Identify which cell holds the provided text, then report its (x, y) central coordinate. 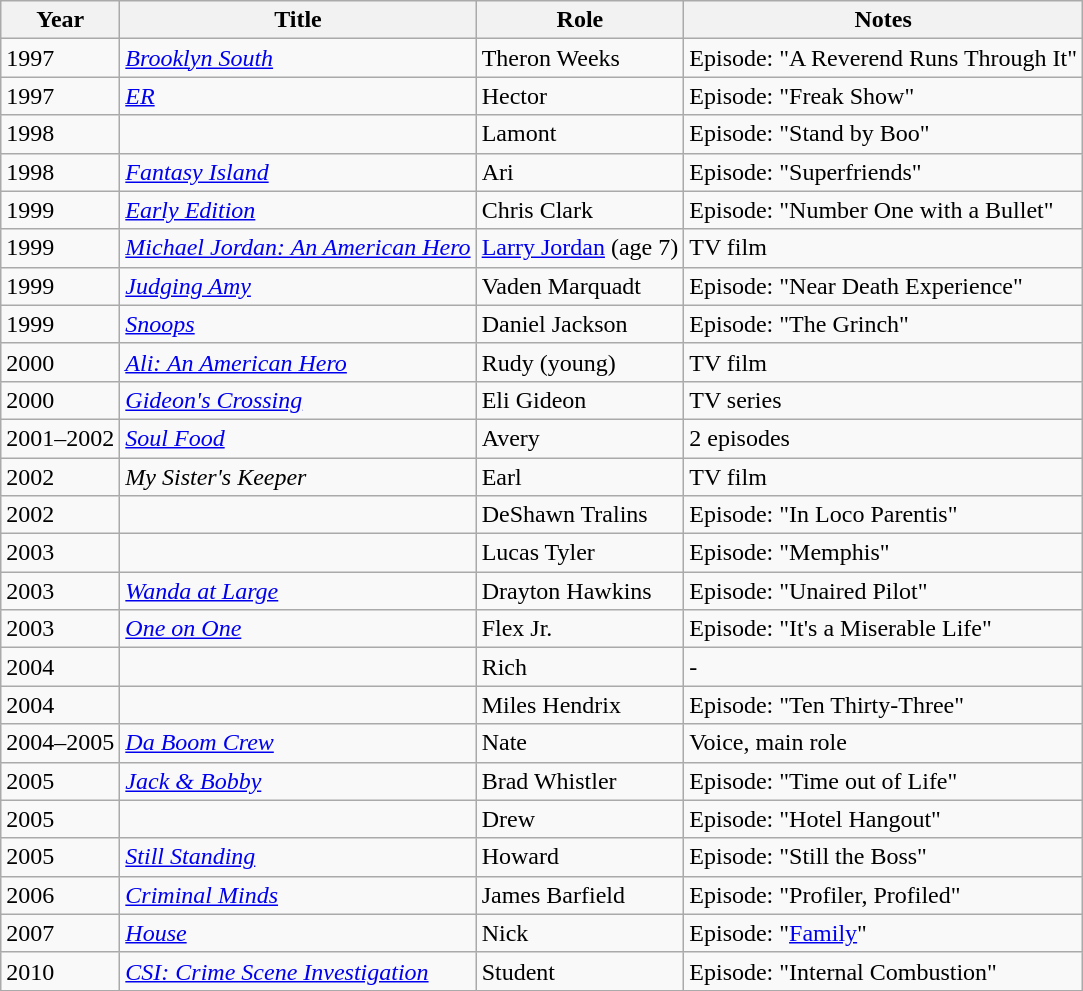
CSI: Crime Scene Investigation (298, 971)
Voice, main role (884, 743)
Avery (580, 438)
Drayton Hawkins (580, 591)
Lamont (580, 134)
House (298, 933)
Episode: "Stand by Boo" (884, 134)
Fantasy Island (298, 172)
Earl (580, 477)
2010 (60, 971)
Brooklyn South (298, 58)
Vaden Marquadt (580, 286)
Episode: "The Grinch" (884, 324)
Episode: "Time out of Life" (884, 781)
2007 (60, 933)
Brad Whistler (580, 781)
Episode: "Family" (884, 933)
James Barfield (580, 895)
Flex Jr. (580, 629)
Rudy (young) (580, 362)
Miles Hendrix (580, 705)
Still Standing (298, 857)
ER (298, 96)
Episode: "Superfriends" (884, 172)
Gideon's Crossing (298, 400)
Episode: "In Loco Parentis" (884, 515)
Role (580, 20)
Episode: "Ten Thirty-Three" (884, 705)
Episode: "Internal Combustion" (884, 971)
Episode: "Memphis" (884, 553)
Notes (884, 20)
Jack & Bobby (298, 781)
2 episodes (884, 438)
Criminal Minds (298, 895)
Year (60, 20)
Soul Food (298, 438)
2001–2002 (60, 438)
- (884, 667)
Wanda at Large (298, 591)
Episode: "Hotel Hangout" (884, 819)
One on One (298, 629)
Episode: "Near Death Experience" (884, 286)
Michael Jordan: An American Hero (298, 248)
Title (298, 20)
Larry Jordan (age 7) (580, 248)
TV series (884, 400)
Nate (580, 743)
2006 (60, 895)
DeShawn Tralins (580, 515)
Da Boom Crew (298, 743)
Snoops (298, 324)
Daniel Jackson (580, 324)
Nick (580, 933)
2004–2005 (60, 743)
Rich (580, 667)
Howard (580, 857)
Drew (580, 819)
Theron Weeks (580, 58)
Episode: "Freak Show" (884, 96)
Lucas Tyler (580, 553)
Ari (580, 172)
My Sister's Keeper (298, 477)
Eli Gideon (580, 400)
Early Edition (298, 210)
Student (580, 971)
Episode: "Still the Boss" (884, 857)
Episode: "It's a Miserable Life" (884, 629)
Judging Amy (298, 286)
Chris Clark (580, 210)
Ali: An American Hero (298, 362)
Episode: "A Reverend Runs Through It" (884, 58)
Episode: "Profiler, Profiled" (884, 895)
Episode: "Number One with a Bullet" (884, 210)
Hector (580, 96)
Episode: "Unaired Pilot" (884, 591)
